Detect which cell encompasses the target text, then output its (X, Y) center coordinate. 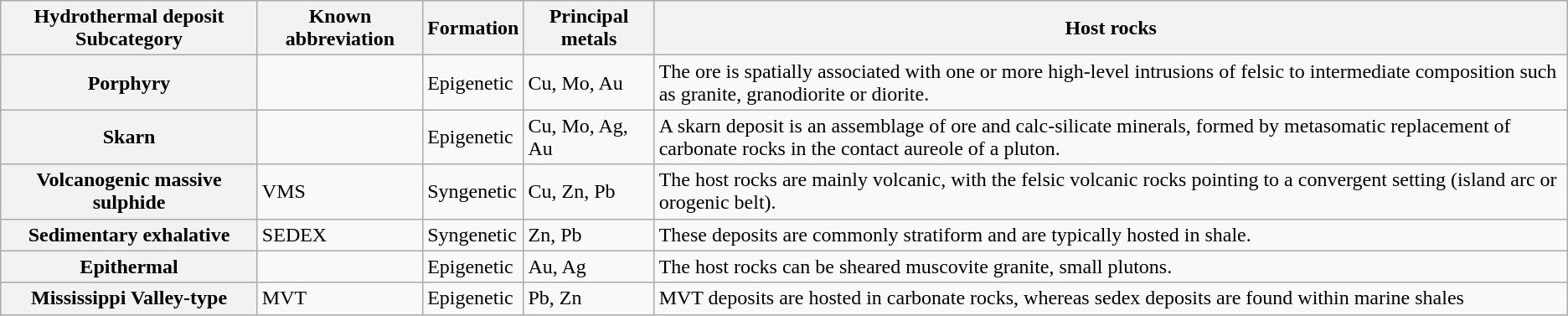
These deposits are commonly stratiform and are typically hosted in shale. (1111, 235)
Sedimentary exhalative (129, 235)
Hydrothermal deposit Subcategory (129, 28)
The host rocks can be sheared muscovite granite, small plutons. (1111, 267)
Au, Ag (589, 267)
The host rocks are mainly volcanic, with the felsic volcanic rocks pointing to a convergent setting (island arc or orogenic belt). (1111, 191)
Mississippi Valley-type (129, 298)
Pb, Zn (589, 298)
Skarn (129, 137)
Host rocks (1111, 28)
Zn, Pb (589, 235)
Cu, Mo, Ag, Au (589, 137)
Epithermal (129, 267)
Volcanogenic massive sulphide (129, 191)
MVT deposits are hosted in carbonate rocks, whereas sedex deposits are found within marine shales (1111, 298)
SEDEX (340, 235)
MVT (340, 298)
Porphyry (129, 82)
Cu, Mo, Au (589, 82)
VMS (340, 191)
Formation (473, 28)
Known abbreviation (340, 28)
Cu, Zn, Pb (589, 191)
Principal metals (589, 28)
